From the cell containing the given text, extract its center point as (x, y) coordinate. 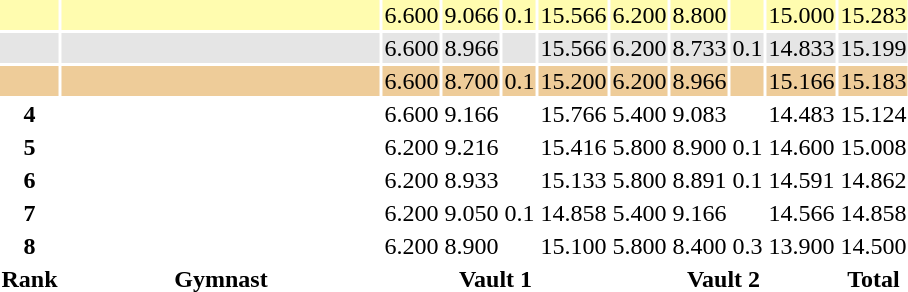
9.066 (472, 15)
15.416 (574, 147)
4 (30, 114)
8.891 (700, 180)
13.900 (802, 246)
15.124 (874, 114)
15.766 (574, 114)
15.008 (874, 147)
14.591 (802, 180)
15.133 (574, 180)
7 (30, 213)
8.700 (472, 81)
8.733 (700, 48)
15.100 (574, 246)
15.183 (874, 81)
15.200 (574, 81)
14.483 (802, 114)
8.800 (700, 15)
8 (30, 246)
9.050 (472, 213)
8.400 (700, 246)
0.3 (748, 246)
15.000 (802, 15)
5 (30, 147)
15.166 (802, 81)
15.283 (874, 15)
15.199 (874, 48)
14.566 (802, 213)
14.833 (802, 48)
14.500 (874, 246)
14.862 (874, 180)
14.600 (802, 147)
8.933 (472, 180)
9.216 (472, 147)
6 (30, 180)
9.083 (700, 114)
